For the text-containing cell, return its midpoint in [X, Y] coordinate format. 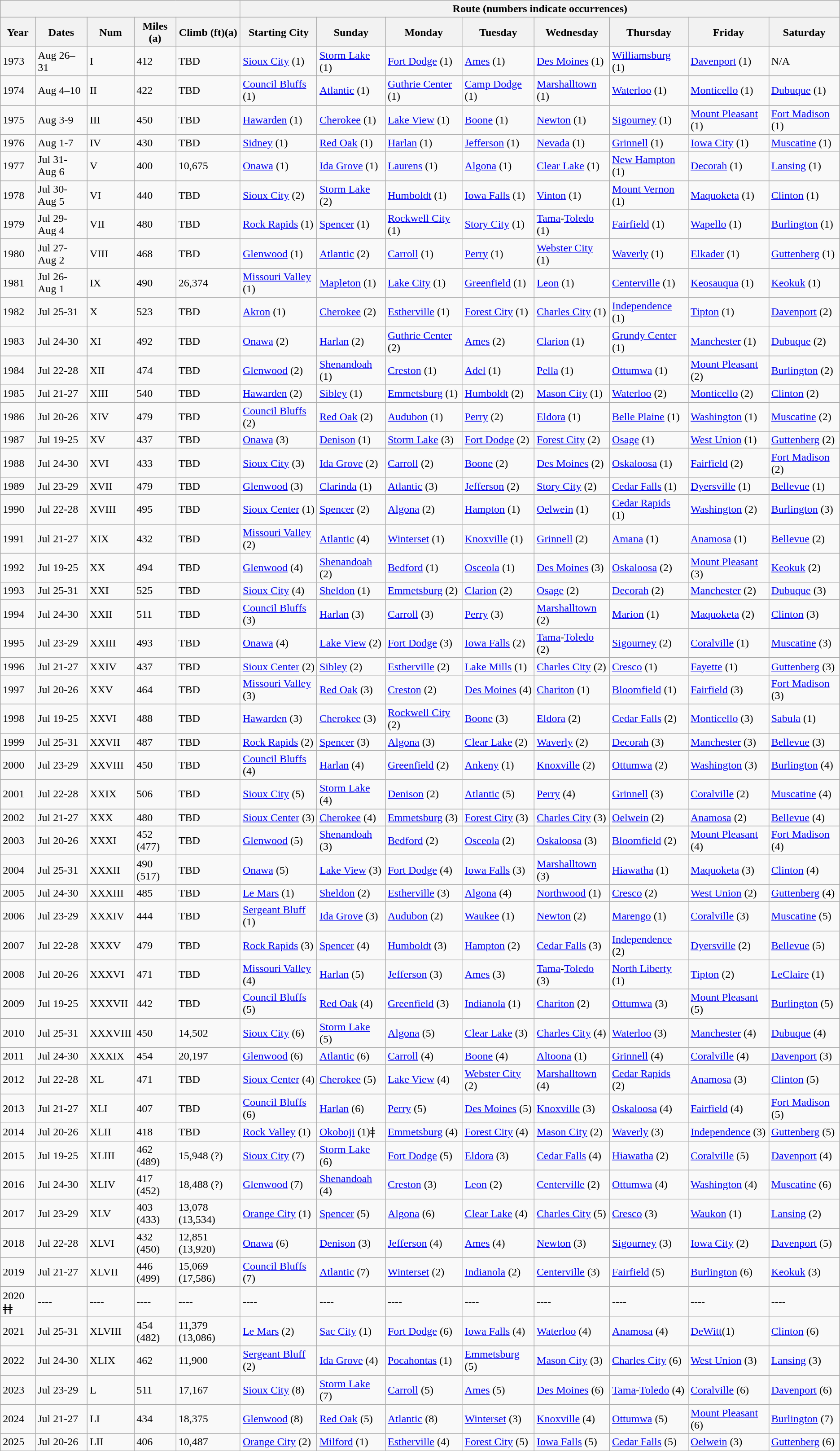
1976 [18, 143]
Sioux City (8) [278, 1390]
XXVIII [110, 765]
Carroll (5) [424, 1390]
Atlantic (6) [351, 1056]
11,900 [208, 1360]
Council Bluffs (3) [278, 614]
Algona (2) [424, 509]
Davenport (5) [804, 1243]
Knoxville (3) [572, 1108]
Council Bluffs (4) [278, 765]
XXXIV [110, 916]
Independence (1) [649, 312]
XLIII [110, 1156]
Fort Madison (3) [804, 690]
Clarion (1) [572, 341]
Cedar Falls (4) [572, 1156]
487 [155, 742]
Clarinda (1) [351, 486]
Davenport (2) [804, 312]
Storm Lake (7) [351, 1390]
IV [110, 143]
Mount Pleasant (1) [729, 119]
Camp Dodge (1) [498, 91]
Year [18, 32]
2023 [18, 1390]
Hampton (1) [498, 509]
XXI [110, 591]
XLVIII [110, 1332]
Dubuque (1) [804, 91]
Ottumwa (1) [649, 371]
Perry (1) [498, 253]
Waverly (2) [572, 742]
Muscatine (1) [804, 143]
Algona (6) [424, 1214]
407 [155, 1108]
Cedar Falls (2) [649, 718]
Adel (1) [498, 371]
Greenfield (1) [498, 283]
Jul 27-Aug 2 [61, 253]
N/A [804, 61]
Sigourney (2) [649, 643]
Tipton (2) [729, 974]
Fort Dodge (1) [424, 61]
Vinton (1) [572, 195]
Aug 4–10 [61, 91]
Newton (3) [572, 1243]
Atlantic (2) [351, 253]
Jul 31-Aug 6 [61, 166]
Sergeant Bluff (2) [278, 1360]
1992 [18, 567]
Clarion (2) [498, 591]
Red Oak (5) [351, 1419]
Sibley (1) [351, 394]
Burlington (6) [729, 1272]
Jul 29-Aug 4 [61, 224]
Keokuk (3) [804, 1272]
Storm Lake (2) [351, 195]
Estherville (3) [424, 893]
Harlan (1) [424, 143]
Monday [424, 32]
Rockwell City (2) [424, 718]
Onawa (1) [278, 166]
Friday [729, 32]
Glenwood (3) [278, 486]
Webster City (2) [498, 1079]
Bloomfield (1) [649, 690]
11,379 (13,086) [208, 1332]
Marion (1) [649, 614]
2022 [18, 1360]
Climb (ft)(a) [208, 32]
West Union (2) [729, 893]
Burlington (3) [804, 509]
1998 [18, 718]
Manchester (1) [729, 341]
XXXVIII [110, 1033]
Cresco (2) [649, 893]
Mapleton (1) [351, 283]
Clinton (3) [804, 614]
Grinnell (3) [649, 795]
XXXI [110, 840]
Grinnell (4) [649, 1056]
Atlantic (4) [351, 539]
Marshalltown (4) [572, 1079]
Anamosa (2) [729, 818]
Sioux City (3) [278, 463]
Keosauqua (1) [729, 283]
Orange City (2) [278, 1442]
Cedar Falls (1) [649, 486]
Perry (5) [424, 1108]
Ames (1) [498, 61]
14,502 [208, 1033]
Clinton (6) [804, 1332]
Clear Lake (4) [498, 1214]
Eldora (2) [572, 718]
Bedford (2) [424, 840]
Muscatine (5) [804, 916]
1985 [18, 394]
1990 [18, 509]
XLV [110, 1214]
Sac City (1) [351, 1332]
LII [110, 1442]
Coralville (2) [729, 795]
Coralville (1) [729, 643]
442 [155, 1004]
Perry (3) [498, 614]
L [110, 1390]
Oelwein (3) [729, 1442]
Iowa Falls (1) [498, 195]
Missouri Valley (2) [278, 539]
Jul 26-Aug 1 [61, 283]
Washington (3) [729, 765]
North Liberty (1) [649, 974]
Sigourney (1) [649, 119]
Charles City (4) [572, 1033]
15,948 (?) [208, 1156]
Jefferson (4) [424, 1243]
1989 [18, 486]
Lake View (4) [424, 1079]
Spencer (4) [351, 945]
Sioux City (1) [278, 61]
Dubuque (4) [804, 1033]
Perry (4) [572, 795]
Glenwood (1) [278, 253]
Laurens (1) [424, 166]
Shenandoah (4) [351, 1184]
Decorah (1) [729, 166]
2010 [18, 1033]
Sioux City (6) [278, 1033]
Rockwell City (1) [424, 224]
2013 [18, 1108]
Le Mars (1) [278, 893]
Burlington (7) [804, 1419]
Osceola (2) [498, 840]
Anamosa (3) [729, 1079]
1995 [18, 643]
Perry (2) [498, 417]
Mason City (1) [572, 394]
2021 [18, 1332]
Iowa City (1) [729, 143]
Algona (5) [424, 1033]
Waukee (1) [498, 916]
Glenwood (2) [278, 371]
490 [155, 283]
West Union (3) [729, 1360]
Onawa (3) [278, 440]
Creston (2) [424, 690]
10,675 [208, 166]
Bellevue (4) [804, 818]
Emmetsburg (2) [424, 591]
Cresco (1) [649, 666]
XLI [110, 1108]
Mount Pleasant (6) [729, 1419]
XV [110, 440]
XLVII [110, 1272]
Le Mars (2) [278, 1332]
Clear Lake (1) [572, 166]
Des Moines (6) [572, 1390]
Altoona (1) [572, 1056]
Spencer (2) [351, 509]
Akron (1) [278, 312]
Algona (3) [424, 742]
Ottumwa (3) [649, 1004]
Lansing (2) [804, 1214]
26,374 [208, 283]
Lansing (1) [804, 166]
Storm Lake (5) [351, 1033]
Oelwein (2) [649, 818]
495 [155, 509]
Route (numbers indicate occurrences) [540, 9]
Ida Grove (3) [351, 916]
462 [155, 1360]
Forest City (1) [498, 312]
Story City (1) [498, 224]
Mason City (3) [572, 1360]
Aug 3-9 [61, 119]
Hampton (2) [498, 945]
Council Bluffs (7) [278, 1272]
Harlan (4) [351, 765]
Burlington (4) [804, 765]
485 [155, 893]
XLIV [110, 1184]
Bellevue (2) [804, 539]
Washington (2) [729, 509]
Clinton (5) [804, 1079]
Newton (2) [572, 916]
Leon (1) [572, 283]
Burlington (1) [804, 224]
446 (499) [155, 1272]
XXVI [110, 718]
Clinton (4) [804, 870]
Anamosa (1) [729, 539]
540 [155, 394]
Sunday [351, 32]
1981 [18, 283]
Sioux Center (2) [278, 666]
Missouri Valley (4) [278, 974]
1986 [18, 417]
Davenport (4) [804, 1156]
Hawarden (2) [278, 394]
Estherville (2) [424, 666]
Leon (2) [498, 1184]
Wapello (1) [729, 224]
Guthrie Center (1) [424, 91]
Cherokee (1) [351, 119]
Jefferson (3) [424, 974]
XXXIII [110, 893]
Council Bluffs (5) [278, 1004]
XXXV [110, 945]
Atlantic (7) [351, 1272]
Mount Pleasant (3) [729, 567]
Muscatine (2) [804, 417]
Boone (1) [498, 119]
Maquoketa (3) [729, 870]
Fort Dodge (3) [424, 643]
Tama-Toledo (2) [572, 643]
Emmetsburg (4) [424, 1132]
Spencer (1) [351, 224]
Tama-Toledo (3) [572, 974]
Sioux Center (4) [278, 1079]
Waterloo (2) [649, 394]
Waterloo (1) [649, 91]
Sioux City (4) [278, 591]
2004 [18, 870]
Council Bluffs (2) [278, 417]
2002 [18, 818]
Glenwood (8) [278, 1419]
462 (489) [155, 1156]
Fort Dodge (5) [424, 1156]
Fairfield (2) [729, 463]
Forest City (2) [572, 440]
Eldora (1) [572, 417]
474 [155, 371]
Lake View (2) [351, 643]
Centerville (3) [572, 1272]
Cherokee (3) [351, 718]
1980 [18, 253]
Mason City (2) [572, 1132]
2008 [18, 974]
Charles City (3) [572, 818]
Muscatine (6) [804, 1184]
Onawa (6) [278, 1243]
Knoxville (2) [572, 765]
XVIII [110, 509]
Hiawatha (2) [649, 1156]
II [110, 91]
Coralville (5) [729, 1156]
Storm Lake (1) [351, 61]
Keokuk (1) [804, 283]
Des Moines (2) [572, 463]
2001 [18, 795]
Onawa (4) [278, 643]
Winterset (3) [498, 1419]
Manchester (3) [729, 742]
Charles City (6) [649, 1360]
Ankeny (1) [498, 765]
417 (452) [155, 1184]
525 [155, 591]
Harlan (6) [351, 1108]
Hiawatha (1) [649, 870]
Mount Pleasant (2) [729, 371]
1984 [18, 371]
Cherokee (4) [351, 818]
1994 [18, 614]
XIV [110, 417]
Grundy Center (1) [649, 341]
Fairfield (1) [649, 224]
Clear Lake (2) [498, 742]
Marshalltown (1) [572, 91]
Forest City (3) [498, 818]
XVII [110, 486]
Tama-Toledo (4) [649, 1390]
434 [155, 1419]
Dyersville (1) [729, 486]
Estherville (4) [424, 1442]
Greenfield (2) [424, 765]
1997 [18, 690]
Iowa Falls (5) [572, 1442]
Bellevue (1) [804, 486]
XXII [110, 614]
Fairfield (3) [729, 690]
Atlantic (5) [498, 795]
XIX [110, 539]
Waterloo (4) [572, 1332]
Story City (2) [572, 486]
III [110, 119]
1982 [18, 312]
2000 [18, 765]
2003 [18, 840]
18,375 [208, 1419]
400 [155, 166]
Marshalltown (2) [572, 614]
XVI [110, 463]
Oskaloosa (3) [572, 840]
1974 [18, 91]
Lake Mills (1) [498, 666]
Centerville (1) [649, 283]
1975 [18, 119]
Webster City (1) [572, 253]
LeClaire (1) [804, 974]
468 [155, 253]
Clinton (1) [804, 195]
Guttenberg (4) [804, 893]
Ida Grove (1) [351, 166]
Keokuk (2) [804, 567]
403 (433) [155, 1214]
Shenandoah (1) [351, 371]
Eldora (3) [498, 1156]
Guttenberg (6) [804, 1442]
Shenandoah (2) [351, 567]
Greenfield (3) [424, 1004]
XXIII [110, 643]
Lake View (1) [424, 119]
2012 [18, 1079]
Bellevue (3) [804, 742]
Maquoketa (2) [729, 614]
1973 [18, 61]
Rock Rapids (3) [278, 945]
Belle Plaine (1) [649, 417]
Red Oak (3) [351, 690]
Ottumwa (2) [649, 765]
Forest City (4) [498, 1132]
2005 [18, 893]
Onawa (5) [278, 870]
Davenport (6) [804, 1390]
2006 [18, 916]
488 [155, 718]
Sigourney (3) [649, 1243]
Sidney (1) [278, 143]
1983 [18, 341]
Orange City (1) [278, 1214]
Winterset (1) [424, 539]
Creston (1) [424, 371]
Clear Lake (3) [498, 1033]
Pocahontas (1) [424, 1360]
Osage (2) [572, 591]
Charles City (1) [572, 312]
Cresco (3) [649, 1214]
Monticello (1) [729, 91]
Elkader (1) [729, 253]
Aug 1-7 [61, 143]
Estherville (1) [424, 312]
2007 [18, 945]
Harlan (3) [351, 614]
Des Moines (3) [572, 567]
Guttenberg (2) [804, 440]
Wednesday [572, 32]
New Hampton (1) [649, 166]
Bloomfield (2) [649, 840]
Ida Grove (2) [351, 463]
Denison (1) [351, 440]
Newton (1) [572, 119]
494 [155, 567]
Mount Pleasant (4) [729, 840]
XXVII [110, 742]
Monticello (3) [729, 718]
2015 [18, 1156]
V [110, 166]
2019 [18, 1272]
XXIX [110, 795]
440 [155, 195]
Coralville (4) [729, 1056]
Council Bluffs (1) [278, 91]
Oelwein (1) [572, 509]
Grinnell (2) [572, 539]
17,167 [208, 1390]
422 [155, 91]
XLIX [110, 1360]
Muscatine (3) [804, 643]
Ames (3) [498, 974]
Creston (3) [424, 1184]
XXXII [110, 870]
Lake City (1) [424, 283]
VI [110, 195]
Fort Dodge (4) [424, 870]
Sioux City (5) [278, 795]
1978 [18, 195]
Davenport (1) [729, 61]
2009 [18, 1004]
1999 [18, 742]
Glenwood (4) [278, 567]
412 [155, 61]
Emmetsburg (3) [424, 818]
XXV [110, 690]
1988 [18, 463]
Sheldon (2) [351, 893]
Muscatine (4) [804, 795]
Waverly (1) [649, 253]
418 [155, 1132]
2016 [18, 1184]
Osceola (1) [498, 567]
Manchester (4) [729, 1033]
Iowa Falls (3) [498, 870]
Guthrie Center (2) [424, 341]
2014 [18, 1132]
Missouri Valley (3) [278, 690]
Carroll (3) [424, 614]
433 [155, 463]
Num [110, 32]
XXIV [110, 666]
13,078 (13,534) [208, 1214]
IX [110, 283]
Algona (1) [498, 166]
Jul 30-Aug 5 [61, 195]
Lake View (3) [351, 870]
Red Oak (1) [351, 143]
Jefferson (1) [498, 143]
Humboldt (1) [424, 195]
Audubon (2) [424, 916]
Storm Lake (4) [351, 795]
XLVI [110, 1243]
454 [155, 1056]
2018 [18, 1243]
2025 [18, 1442]
Fort Dodge (6) [424, 1332]
Sabula (1) [804, 718]
Indianola (1) [498, 1004]
Charles City (5) [572, 1214]
Pella (1) [572, 371]
Manchester (2) [729, 591]
Ida Grove (4) [351, 1360]
Charles City (2) [572, 666]
Marengo (1) [649, 916]
Oskaloosa (4) [649, 1108]
Waukon (1) [729, 1214]
Cedar Rapids (1) [649, 509]
Burlington (2) [804, 371]
Thursday [649, 32]
Cedar Rapids (2) [649, 1079]
Tuesday [498, 32]
Saturday [804, 32]
Miles (a) [155, 32]
Independence (2) [649, 945]
Des Moines (5) [498, 1108]
2020 ǂǂ [18, 1302]
Maquoketa (1) [729, 195]
Coralville (3) [729, 916]
493 [155, 643]
Storm Lake (3) [424, 440]
Oskaloosa (2) [649, 567]
1996 [18, 666]
15,069 (17,586) [208, 1272]
Decorah (2) [649, 591]
Denison (2) [424, 795]
Winterset (2) [424, 1272]
Independence (3) [729, 1132]
Tama-Toledo (1) [572, 224]
Atlantic (8) [424, 1419]
Harlan (5) [351, 974]
I [110, 61]
Glenwood (5) [278, 840]
2017 [18, 1214]
464 [155, 690]
Decorah (3) [649, 742]
406 [155, 1442]
Davenport (3) [804, 1056]
Jefferson (2) [498, 486]
XXXVII [110, 1004]
Marshalltown (3) [572, 870]
Dates [61, 32]
Onawa (2) [278, 341]
Boone (2) [498, 463]
Guttenberg (3) [804, 666]
XLII [110, 1132]
Waterloo (3) [649, 1033]
Carroll (4) [424, 1056]
Humboldt (3) [424, 945]
Mount Vernon (1) [649, 195]
Sioux City (2) [278, 195]
Dubuque (2) [804, 341]
Sioux Center (1) [278, 509]
Aug 26–31 [61, 61]
X [110, 312]
Carroll (1) [424, 253]
Boone (3) [498, 718]
1977 [18, 166]
Denison (3) [351, 1243]
18,488 (?) [208, 1184]
Milford (1) [351, 1442]
Storm Lake (6) [351, 1156]
Audubon (1) [424, 417]
Chariton (1) [572, 690]
Osage (1) [649, 440]
Centerville (2) [572, 1184]
Spencer (5) [351, 1214]
LI [110, 1419]
Spencer (3) [351, 742]
XI [110, 341]
Rock Valley (1) [278, 1132]
Nevada (1) [572, 143]
Council Bluffs (6) [278, 1108]
Anamosa (4) [649, 1332]
432 (450) [155, 1243]
Fort Madison (4) [804, 840]
XII [110, 371]
Dubuque (3) [804, 591]
Rock Rapids (2) [278, 742]
Okoboji (1)ǂ [351, 1132]
1993 [18, 591]
Shenandoah (3) [351, 840]
Bellevue (5) [804, 945]
Iowa City (2) [729, 1243]
Monticello (2) [729, 394]
Tipton (1) [729, 312]
Iowa Falls (4) [498, 1332]
1979 [18, 224]
Iowa Falls (2) [498, 643]
20,197 [208, 1056]
Sheldon (1) [351, 591]
1991 [18, 539]
VII [110, 224]
Sergeant Bluff (1) [278, 916]
Sioux City (7) [278, 1156]
Hawarden (3) [278, 718]
Guttenberg (1) [804, 253]
454 (482) [155, 1332]
Washington (4) [729, 1184]
West Union (1) [729, 440]
Amana (1) [649, 539]
Burlington (5) [804, 1004]
DeWitt(1) [729, 1332]
Cherokee (5) [351, 1079]
Atlantic (1) [351, 91]
432 [155, 539]
Red Oak (2) [351, 417]
Starting City [278, 32]
Williamsburg (1) [649, 61]
Des Moines (4) [498, 690]
444 [155, 916]
Glenwood (7) [278, 1184]
Cherokee (2) [351, 312]
Oskaloosa (1) [649, 463]
Knoxville (4) [572, 1419]
Dyersville (2) [729, 945]
Hawarden (1) [278, 119]
Atlantic (3) [424, 486]
Sioux Center (3) [278, 818]
Knoxville (1) [498, 539]
490 (517) [155, 870]
XXX [110, 818]
Red Oak (4) [351, 1004]
1987 [18, 440]
Bedford (1) [424, 567]
452 (477) [155, 840]
Carroll (2) [424, 463]
Ames (2) [498, 341]
2011 [18, 1056]
VIII [110, 253]
Humboldt (2) [498, 394]
Lansing (3) [804, 1360]
523 [155, 312]
Clinton (2) [804, 394]
Ames (5) [498, 1390]
Boone (4) [498, 1056]
Waverly (3) [649, 1132]
430 [155, 143]
XIII [110, 394]
Grinnell (1) [649, 143]
Cedar Falls (3) [572, 945]
492 [155, 341]
Emmetsburg (1) [424, 394]
506 [155, 795]
12,851 (13,920) [208, 1243]
Washington (1) [729, 417]
Northwood (1) [572, 893]
Fairfield (4) [729, 1108]
2024 [18, 1419]
Guttenberg (5) [804, 1132]
Indianola (2) [498, 1272]
Missouri Valley (1) [278, 283]
Algona (4) [498, 893]
Fayette (1) [729, 666]
Ottumwa (5) [649, 1419]
XXXVI [110, 974]
XL [110, 1079]
Mount Pleasant (5) [729, 1004]
XX [110, 567]
Forest City (5) [498, 1442]
Ames (4) [498, 1243]
Coralville (6) [729, 1390]
Fort Madison (2) [804, 463]
10,487 [208, 1442]
Glenwood (6) [278, 1056]
Harlan (2) [351, 341]
XXXIX [110, 1056]
Ottumwa (4) [649, 1184]
Fairfield (5) [649, 1272]
Rock Rapids (1) [278, 224]
Fort Madison (1) [804, 119]
Chariton (2) [572, 1004]
Sibley (2) [351, 666]
Fort Dodge (2) [498, 440]
Des Moines (1) [572, 61]
Fort Madison (5) [804, 1108]
Emmetsburg (5) [498, 1360]
Cedar Falls (5) [649, 1442]
